Provide the (x, y) coordinate of the cell's center where the given text is located.  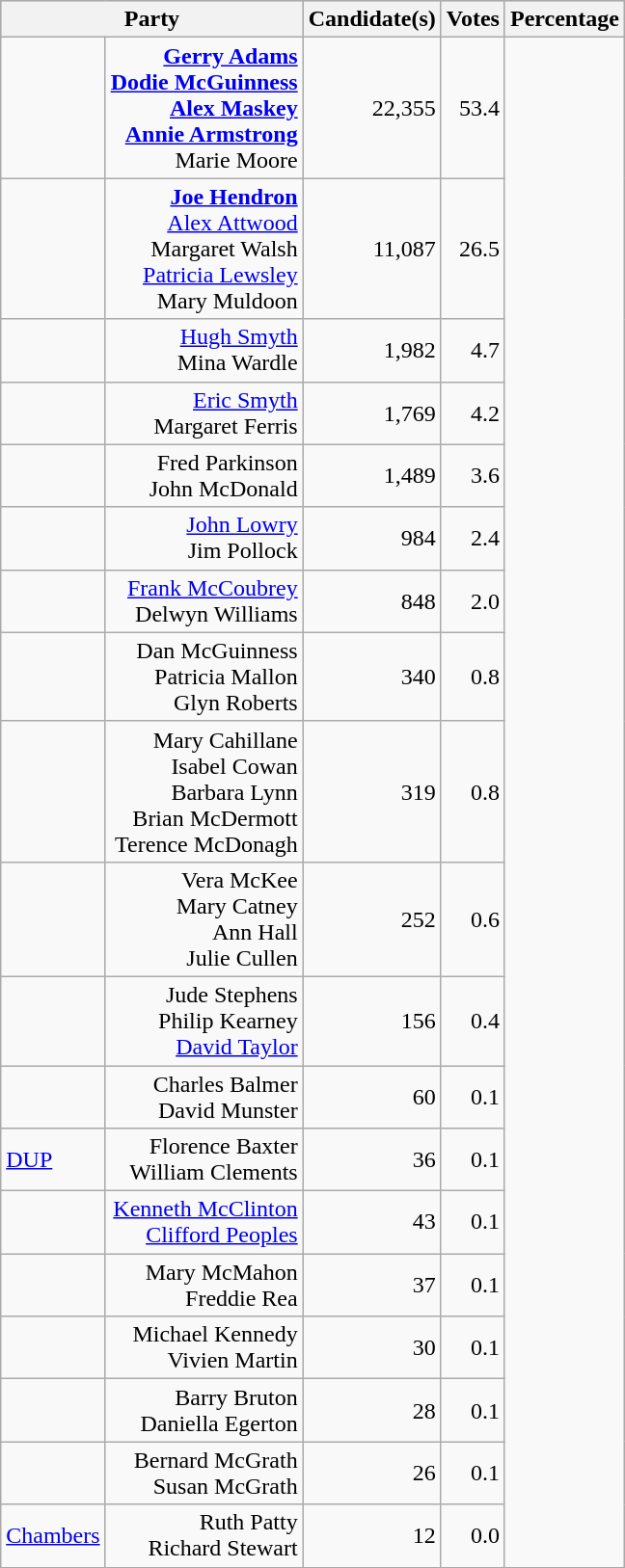
319 (372, 791)
252 (372, 919)
Fred ParkinsonJohn McDonald (204, 476)
Florence BaxterWilliam Clements (204, 1160)
Eric SmythMargaret Ferris (204, 412)
Joe HendronAlex AttwoodMargaret WalshPatricia LewsleyMary Muldoon (204, 249)
2.4 (473, 538)
12 (372, 1536)
Votes (473, 19)
0.6 (473, 919)
43 (372, 1222)
37 (372, 1286)
1,489 (372, 476)
Mary CahillaneIsabel CowanBarbara LynnBrian McDermottTerence McDonagh (204, 791)
3.6 (473, 476)
Kenneth McClintonClifford Peoples (204, 1222)
Jude StephensPhilip KearneyDavid Taylor (204, 1021)
DUP (53, 1160)
984 (372, 538)
0.0 (473, 1536)
Hugh SmythMina Wardle (204, 351)
2.0 (473, 601)
Gerry AdamsDodie McGuinnessAlex MaskeyAnnie ArmstrongMarie Moore (204, 108)
Ruth PattyRichard Stewart (204, 1536)
36 (372, 1160)
Bernard McGrathSusan McGrath (204, 1473)
28 (372, 1411)
Candidate(s) (372, 19)
Vera McKeeMary CatneyAnn HallJulie Cullen (204, 919)
Percentage (564, 19)
60 (372, 1097)
11,087 (372, 249)
53.4 (473, 108)
4.7 (473, 351)
26 (372, 1473)
26.5 (473, 249)
Frank McCoubreyDelwyn Williams (204, 601)
156 (372, 1021)
0.4 (473, 1021)
Mary McMahonFreddie Rea (204, 1286)
30 (372, 1347)
22,355 (372, 108)
John LowryJim Pollock (204, 538)
Charles BalmerDavid Munster (204, 1097)
Dan McGuinnessPatricia MallonGlyn Roberts (204, 677)
340 (372, 677)
1,769 (372, 412)
Chambers (53, 1536)
848 (372, 601)
Party (152, 19)
Michael KennedyVivien Martin (204, 1347)
4.2 (473, 412)
1,982 (372, 351)
Barry BrutonDaniella Egerton (204, 1411)
